Pinpoint the cell where the given text exists, returning its (x, y) midpoint coordinate. 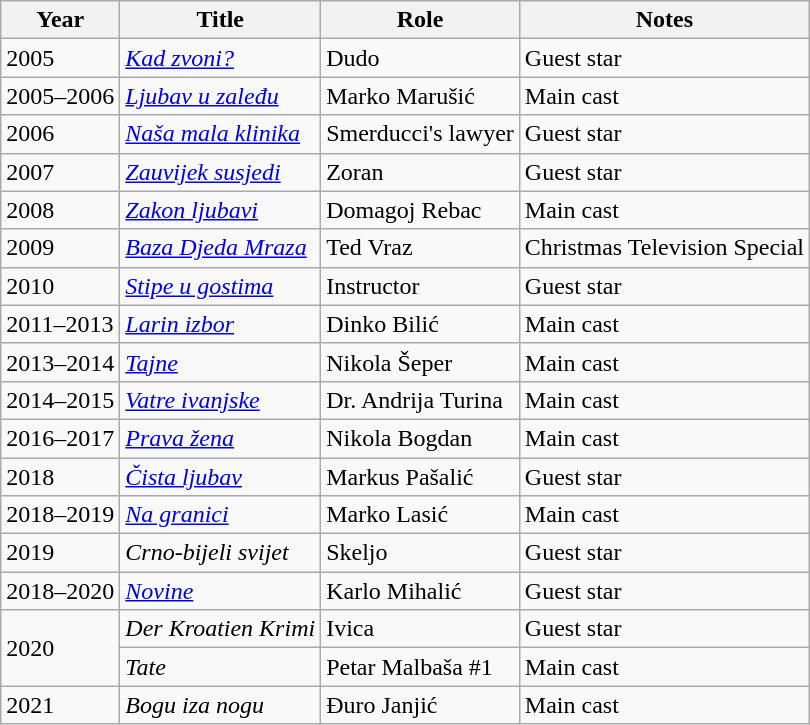
Tate (220, 667)
Year (60, 20)
Naša mala klinika (220, 134)
Zakon ljubavi (220, 210)
2021 (60, 705)
Nikola Šeper (420, 362)
Petar Malbaša #1 (420, 667)
Crno-bijeli svijet (220, 553)
Stipe u gostima (220, 286)
Dudo (420, 58)
Skeljo (420, 553)
Čista ljubav (220, 477)
2018 (60, 477)
2010 (60, 286)
2006 (60, 134)
Title (220, 20)
Marko Lasić (420, 515)
Đuro Janjić (420, 705)
2020 (60, 648)
Karlo Mihalić (420, 591)
Bogu iza nogu (220, 705)
Baza Djeda Mraza (220, 248)
Prava žena (220, 438)
Dinko Bilić (420, 324)
Role (420, 20)
Tajne (220, 362)
2014–2015 (60, 400)
2005–2006 (60, 96)
Kad zvoni? (220, 58)
Christmas Television Special (664, 248)
2019 (60, 553)
2005 (60, 58)
Zoran (420, 172)
Markus Pašalić (420, 477)
Dr. Andrija Turina (420, 400)
Domagoj Rebac (420, 210)
Smerducci's lawyer (420, 134)
2011–2013 (60, 324)
2018–2019 (60, 515)
2008 (60, 210)
2013–2014 (60, 362)
2009 (60, 248)
Instructor (420, 286)
2016–2017 (60, 438)
Ivica (420, 629)
Nikola Bogdan (420, 438)
2007 (60, 172)
Der Kroatien Krimi (220, 629)
Ljubav u zaleđu (220, 96)
Larin izbor (220, 324)
Vatre ivanjske (220, 400)
Notes (664, 20)
Marko Marušić (420, 96)
Na granici (220, 515)
Novine (220, 591)
2018–2020 (60, 591)
Ted Vraz (420, 248)
Zauvijek susjedi (220, 172)
